Determine the (x, y) coordinate at the center of the cell enclosing the given text.  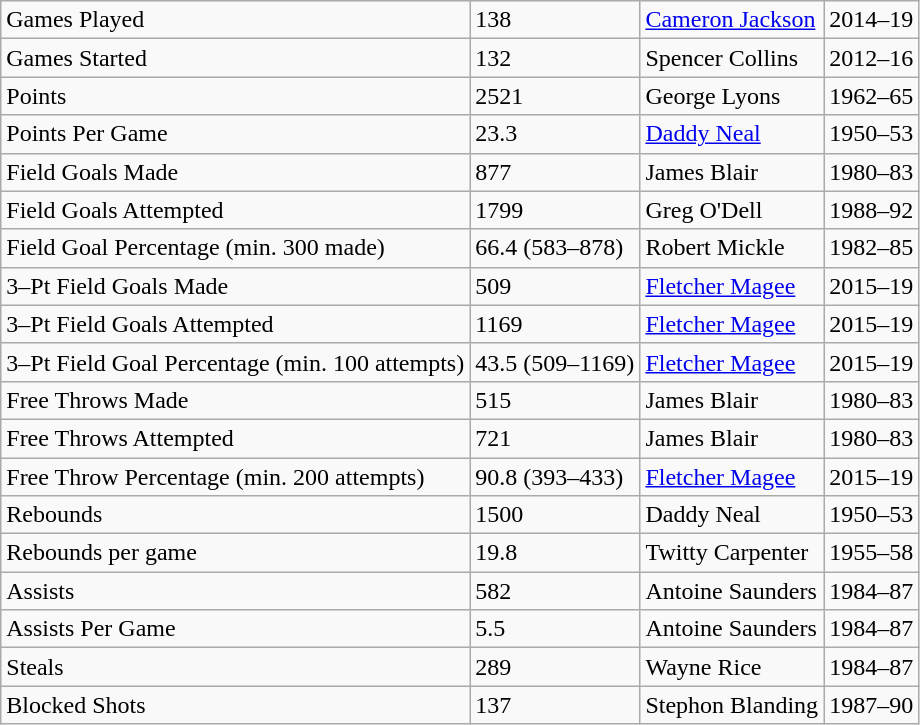
5.5 (555, 629)
Points Per Game (236, 134)
Blocked Shots (236, 705)
Robert Mickle (732, 248)
Free Throws Attempted (236, 438)
George Lyons (732, 96)
Rebounds (236, 515)
289 (555, 667)
Steals (236, 667)
1988–92 (872, 210)
Field Goals Attempted (236, 210)
3–Pt Field Goals Made (236, 286)
877 (555, 172)
Games Started (236, 58)
2014–19 (872, 20)
137 (555, 705)
66.4 (583–878) (555, 248)
582 (555, 591)
1799 (555, 210)
Stephon Blanding (732, 705)
1987–90 (872, 705)
Games Played (236, 20)
Points (236, 96)
19.8 (555, 553)
1982–85 (872, 248)
2521 (555, 96)
Field Goal Percentage (min. 300 made) (236, 248)
Wayne Rice (732, 667)
43.5 (509–1169) (555, 362)
Free Throws Made (236, 400)
23.3 (555, 134)
Greg O'Dell (732, 210)
Twitty Carpenter (732, 553)
721 (555, 438)
Field Goals Made (236, 172)
138 (555, 20)
Cameron Jackson (732, 20)
1500 (555, 515)
515 (555, 400)
1962–65 (872, 96)
Spencer Collins (732, 58)
90.8 (393–433) (555, 477)
3–Pt Field Goals Attempted (236, 324)
132 (555, 58)
Assists (236, 591)
Rebounds per game (236, 553)
509 (555, 286)
Free Throw Percentage (min. 200 attempts) (236, 477)
1955–58 (872, 553)
3–Pt Field Goal Percentage (min. 100 attempts) (236, 362)
Assists Per Game (236, 629)
2012–16 (872, 58)
1169 (555, 324)
